Capture the cell that displays the provided text and extract its (X, Y) central coordinate. 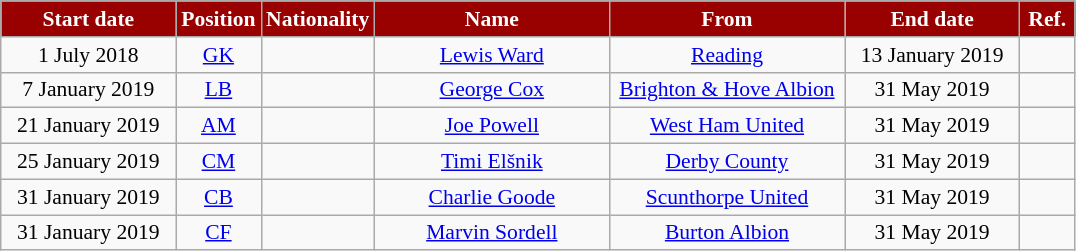
Burton Albion (726, 233)
Lewis Ward (492, 55)
West Ham United (726, 126)
George Cox (492, 90)
Scunthorpe United (726, 197)
21 January 2019 (88, 126)
From (726, 19)
Brighton & Hove Albion (726, 90)
CB (218, 197)
Timi Elšnik (492, 162)
CM (218, 162)
Ref. (1048, 19)
Reading (726, 55)
Position (218, 19)
Joe Powell (492, 126)
13 January 2019 (932, 55)
End date (932, 19)
Derby County (726, 162)
Name (492, 19)
LB (218, 90)
AM (218, 126)
25 January 2019 (88, 162)
7 January 2019 (88, 90)
Marvin Sordell (492, 233)
Charlie Goode (492, 197)
Start date (88, 19)
1 July 2018 (88, 55)
CF (218, 233)
GK (218, 55)
Nationality (318, 19)
